From the cell containing the given text, extract its center point as [X, Y] coordinate. 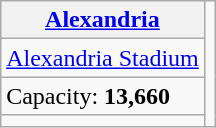
Capacity: 13,660 [103, 96]
Alexandria Stadium [103, 58]
Alexandria [103, 20]
